For the text-containing cell, return its midpoint in [x, y] coordinate format. 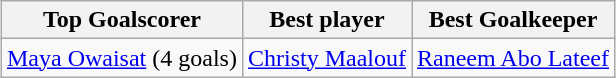
Best player [326, 20]
Maya Owaisat (4 goals) [122, 58]
Top Goalscorer [122, 20]
Christy Maalouf [326, 58]
Best Goalkeeper [514, 20]
Raneem Abo Lateef [514, 58]
